Locate the cell with the specified text and output its [x, y] center coordinate. 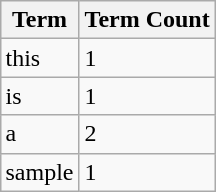
2 [147, 134]
this [40, 58]
Term [40, 20]
sample [40, 172]
is [40, 96]
a [40, 134]
Term Count [147, 20]
